Return [X, Y] of the center of cell containing provided text 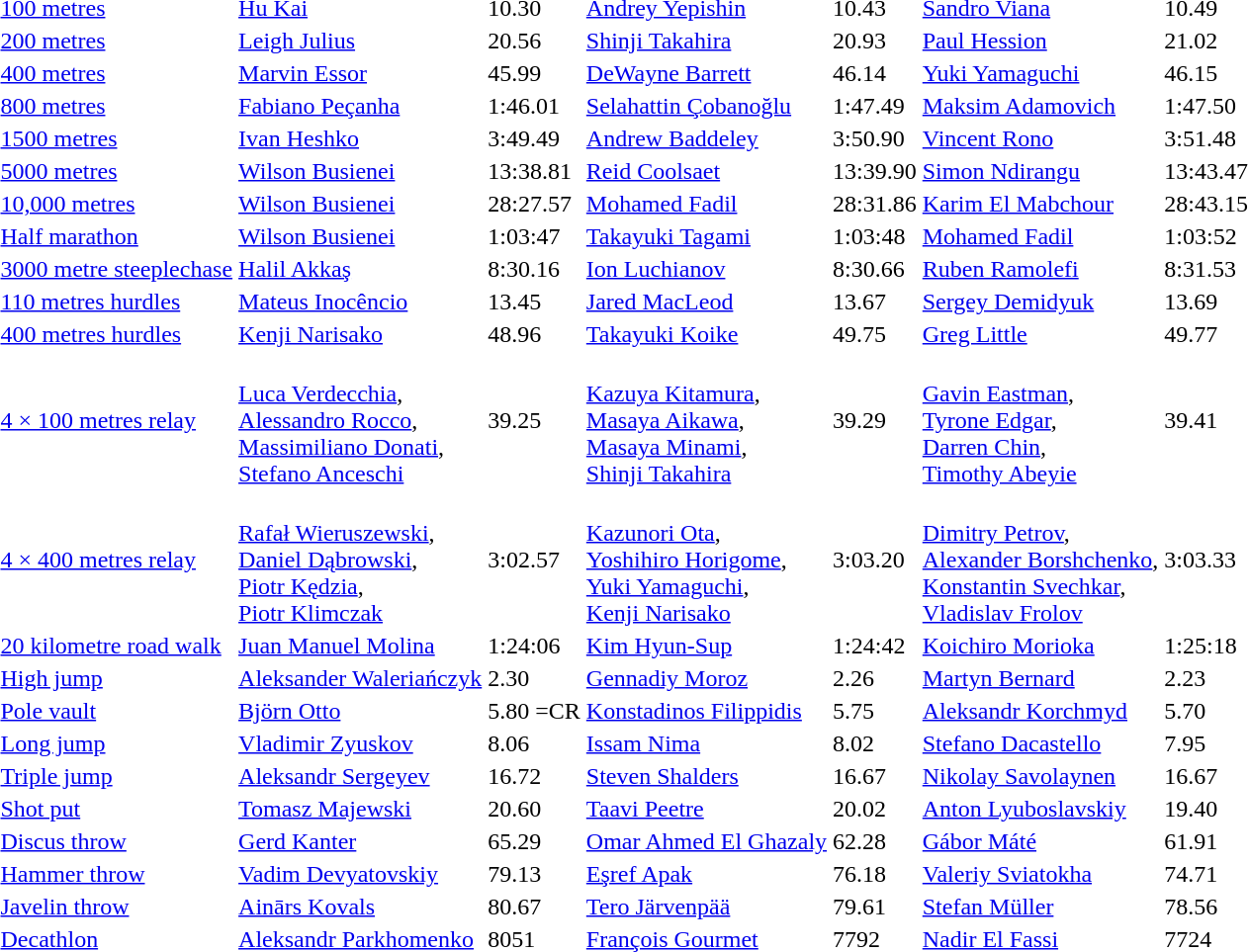
48.96 [534, 334]
Marvin Essor [360, 73]
20.02 [875, 809]
3:49.49 [534, 138]
Tero Järvenpää [706, 907]
Shinji Takahira [706, 41]
Björn Otto [360, 711]
5.80 =CR [534, 711]
20.60 [534, 809]
3:03.20 [875, 560]
Gavin Eastman,Tyrone Edgar,Darren Chin,Timothy Abeyie [1040, 420]
13.67 [875, 302]
Martyn Bernard [1040, 678]
Valeriy Sviatokha [1040, 874]
Vincent Rono [1040, 138]
Aleksandr Sergeyev [360, 776]
Kenji Narisako [360, 334]
Ivan Heshko [360, 138]
Gábor Máté [1040, 841]
Mateus Inocêncio [360, 302]
16.67 [875, 776]
1:03:47 [534, 236]
Vladimir Zyuskov [360, 743]
Luca Verdecchia,Alessandro Rocco,Massimiliano Donati,Stefano Anceschi [360, 420]
Juan Manuel Molina [360, 646]
Eşref Apak [706, 874]
1:24:42 [875, 646]
Andrew Baddeley [706, 138]
1:24:06 [534, 646]
DeWayne Barrett [706, 73]
Reid Coolsaet [706, 171]
Issam Nima [706, 743]
Koichiro Morioka [1040, 646]
Dimitry Petrov,Alexander Borshchenko,Konstantin Svechkar,Vladislav Frolov [1040, 560]
Ainārs Kovals [360, 907]
49.75 [875, 334]
Gennadiy Moroz [706, 678]
13.45 [534, 302]
3:02.57 [534, 560]
Kazuya Kitamura,Masaya Aikawa,Masaya Minami,Shinji Takahira [706, 420]
Kazunori Ota,Yoshihiro Horigome,Yuki Yamaguchi,Kenji Narisako [706, 560]
8.06 [534, 743]
Simon Ndirangu [1040, 171]
1:47.49 [875, 106]
Karim El Mabchour [1040, 204]
Taavi Peetre [706, 809]
Aleksandr Korchmyd [1040, 711]
Ion Luchianov [706, 269]
Takayuki Tagami [706, 236]
Leigh Julius [360, 41]
45.99 [534, 73]
Anton Lyuboslavskiy [1040, 809]
13:39.90 [875, 171]
Yuki Yamaguchi [1040, 73]
Maksim Adamovich [1040, 106]
79.61 [875, 907]
28:31.86 [875, 204]
Konstadinos Filippidis [706, 711]
Vadim Devyatovskiy [360, 874]
Omar Ahmed El Ghazaly [706, 841]
5.75 [875, 711]
Steven Shalders [706, 776]
8.02 [875, 743]
62.28 [875, 841]
76.18 [875, 874]
8:30.16 [534, 269]
20.93 [875, 41]
Sergey Demidyuk [1040, 302]
13:38.81 [534, 171]
46.14 [875, 73]
1:46.01 [534, 106]
28:27.57 [534, 204]
Aleksander Waleriańczyk [360, 678]
2.26 [875, 678]
Jared MacLeod [706, 302]
20.56 [534, 41]
Stefan Müller [1040, 907]
80.67 [534, 907]
Stefano Dacastello [1040, 743]
8:30.66 [875, 269]
Gerd Kanter [360, 841]
2.30 [534, 678]
Takayuki Koike [706, 334]
16.72 [534, 776]
Rafał Wieruszewski,Daniel Dąbrowski,Piotr Kędzia,Piotr Klimczak [360, 560]
Fabiano Peçanha [360, 106]
Nikolay Savolaynen [1040, 776]
79.13 [534, 874]
Tomasz Majewski [360, 809]
Ruben Ramolefi [1040, 269]
Greg Little [1040, 334]
Paul Hession [1040, 41]
65.29 [534, 841]
1:03:48 [875, 236]
39.29 [875, 420]
Kim Hyun-Sup [706, 646]
Halil Akkaş [360, 269]
Selahattin Çobanoğlu [706, 106]
39.25 [534, 420]
3:50.90 [875, 138]
